Search for the cell housing the specified text and yield its [x, y] center coordinate. 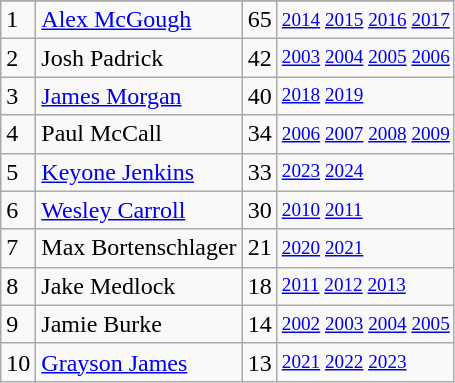
2021 2022 2023 [366, 362]
21 [260, 248]
5 [18, 172]
Paul McCall [139, 134]
Josh Padrick [139, 58]
Max Bortenschlager [139, 248]
Jake Medlock [139, 286]
65 [260, 20]
8 [18, 286]
9 [18, 324]
4 [18, 134]
1 [18, 20]
33 [260, 172]
30 [260, 210]
18 [260, 286]
2020 2021 [366, 248]
2011 2012 2013 [366, 286]
Alex McGough [139, 20]
2003 2004 2005 2006 [366, 58]
14 [260, 324]
Keyone Jenkins [139, 172]
40 [260, 96]
42 [260, 58]
3 [18, 96]
Wesley Carroll [139, 210]
2023 2024 [366, 172]
2018 2019 [366, 96]
6 [18, 210]
2014 2015 2016 2017 [366, 20]
2010 2011 [366, 210]
2 [18, 58]
2002 2003 2004 2005 [366, 324]
34 [260, 134]
James Morgan [139, 96]
13 [260, 362]
7 [18, 248]
2006 2007 2008 2009 [366, 134]
10 [18, 362]
Jamie Burke [139, 324]
Grayson James [139, 362]
